Locate the cell with the specified text and output its [X, Y] center coordinate. 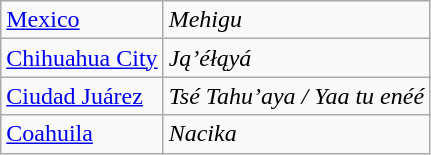
Coahuila [82, 134]
Ciudad Juárez [82, 96]
Ją’éłąyá [296, 58]
Mexico [82, 20]
Mehigu [296, 20]
Chihuahua City [82, 58]
Tsé Tahu’aya / Yaa tu enéé [296, 96]
Nacika [296, 134]
